Output the [x, y] coordinate of the center of the cell containing the given text.  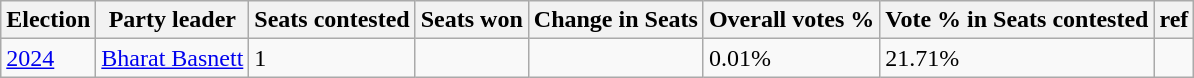
2024 [48, 58]
Election [48, 20]
Seats contested [332, 20]
21.71% [1017, 58]
1 [332, 58]
0.01% [791, 58]
Party leader [172, 20]
ref [1174, 20]
Bharat Basnett [172, 58]
Overall votes % [791, 20]
Change in Seats [616, 20]
Vote % in Seats contested [1017, 20]
Seats won [472, 20]
